Detect which cell encompasses the target text, then output its (X, Y) center coordinate. 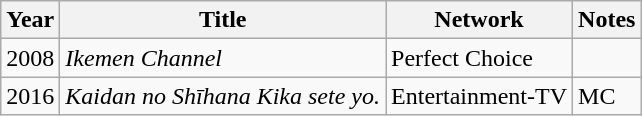
Year (30, 20)
2016 (30, 96)
Ikemen Channel (223, 58)
Title (223, 20)
Network (480, 20)
MC (607, 96)
Perfect Choice (480, 58)
Notes (607, 20)
Kaidan no Shīhana Kika sete yo. (223, 96)
Entertainment-TV (480, 96)
2008 (30, 58)
